Scan for the cell matching the given text and deliver its (X, Y) coordinate at center. 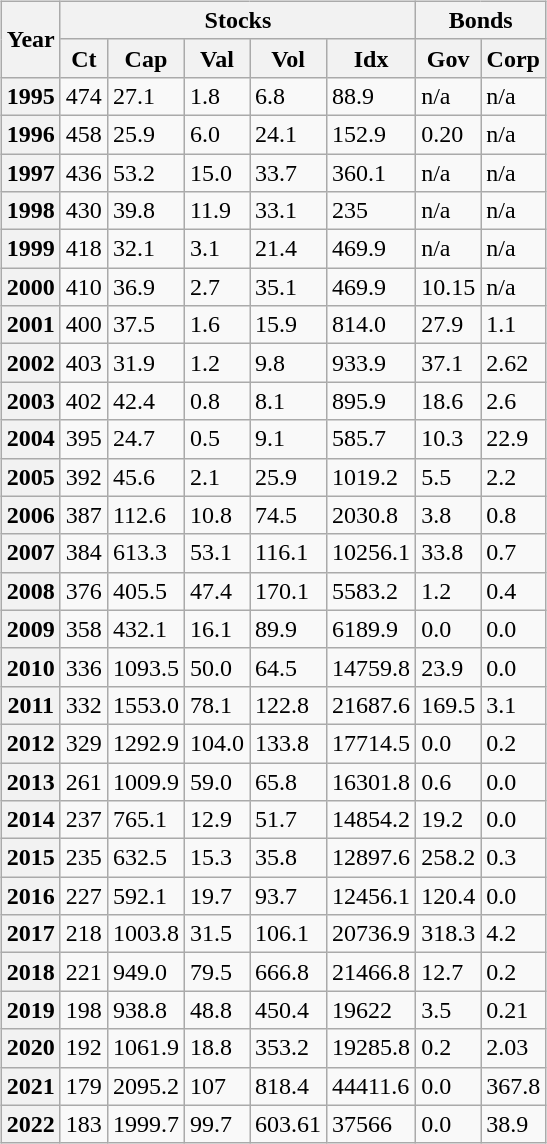
2013 (30, 781)
120.4 (448, 896)
1999 (30, 249)
152.9 (372, 134)
603.61 (288, 1124)
19285.8 (372, 1048)
Stocks (238, 20)
37.1 (448, 363)
2021 (30, 1086)
10.15 (448, 287)
458 (84, 134)
1997 (30, 173)
0.21 (514, 1010)
14854.2 (372, 820)
15.3 (216, 858)
48.8 (216, 1010)
1.6 (216, 325)
32.1 (146, 249)
12456.1 (372, 896)
395 (84, 439)
39.8 (146, 211)
45.6 (146, 477)
2.2 (514, 477)
410 (84, 287)
Val (216, 58)
2.03 (514, 1048)
2010 (30, 667)
2019 (30, 1010)
11.9 (216, 211)
4.2 (514, 934)
3.8 (448, 515)
1998 (30, 211)
2030.8 (372, 515)
5583.2 (372, 591)
400 (84, 325)
430 (84, 211)
3.5 (448, 1010)
2014 (30, 820)
15.9 (288, 325)
1009.9 (146, 781)
198 (84, 1010)
0.6 (448, 781)
6.0 (216, 134)
353.2 (288, 1048)
192 (84, 1048)
33.8 (448, 553)
22.9 (514, 439)
332 (84, 705)
2095.2 (146, 1086)
2015 (30, 858)
367.8 (514, 1086)
2001 (30, 325)
938.8 (146, 1010)
31.9 (146, 363)
24.1 (288, 134)
89.9 (288, 629)
21466.8 (372, 972)
432.1 (146, 629)
Idx (372, 58)
949.0 (146, 972)
183 (84, 1124)
107 (216, 1086)
2016 (30, 896)
0.20 (448, 134)
0.4 (514, 591)
2017 (30, 934)
64.5 (288, 667)
79.5 (216, 972)
2022 (30, 1124)
258.2 (448, 858)
35.8 (288, 858)
0.7 (514, 553)
592.1 (146, 896)
2009 (30, 629)
133.8 (288, 743)
0.3 (514, 858)
6.8 (288, 96)
329 (84, 743)
2011 (30, 705)
384 (84, 553)
436 (84, 173)
112.6 (146, 515)
33.7 (288, 173)
47.4 (216, 591)
Gov (448, 58)
16301.8 (372, 781)
2.1 (216, 477)
402 (84, 401)
613.3 (146, 553)
33.1 (288, 211)
36.9 (146, 287)
Vol (288, 58)
1003.8 (146, 934)
24.7 (146, 439)
221 (84, 972)
88.9 (372, 96)
261 (84, 781)
6189.9 (372, 629)
895.9 (372, 401)
59.0 (216, 781)
12.7 (448, 972)
14759.8 (372, 667)
104.0 (216, 743)
405.5 (146, 591)
376 (84, 591)
336 (84, 667)
585.7 (372, 439)
65.8 (288, 781)
5.5 (448, 477)
1292.9 (146, 743)
16.1 (216, 629)
1.8 (216, 96)
1995 (30, 96)
814.0 (372, 325)
12.9 (216, 820)
9.1 (288, 439)
Cap (146, 58)
27.1 (146, 96)
2003 (30, 401)
387 (84, 515)
17714.5 (372, 743)
20736.9 (372, 934)
2007 (30, 553)
122.8 (288, 705)
Corp (514, 58)
2.7 (216, 287)
450.4 (288, 1010)
765.1 (146, 820)
666.8 (288, 972)
2006 (30, 515)
19622 (372, 1010)
2012 (30, 743)
1093.5 (146, 667)
170.1 (288, 591)
1.1 (514, 325)
51.7 (288, 820)
50.0 (216, 667)
227 (84, 896)
474 (84, 96)
93.7 (288, 896)
35.1 (288, 287)
116.1 (288, 553)
21687.6 (372, 705)
2002 (30, 363)
18.6 (448, 401)
2008 (30, 591)
99.7 (216, 1124)
23.9 (448, 667)
1553.0 (146, 705)
169.5 (448, 705)
0.5 (216, 439)
179 (84, 1086)
2.6 (514, 401)
44411.6 (372, 1086)
1061.9 (146, 1048)
74.5 (288, 515)
12897.6 (372, 858)
27.9 (448, 325)
Ct (84, 58)
218 (84, 934)
392 (84, 477)
418 (84, 249)
237 (84, 820)
42.4 (146, 401)
38.9 (514, 1124)
19.7 (216, 896)
318.3 (448, 934)
Bonds (481, 20)
10.3 (448, 439)
53.1 (216, 553)
18.8 (216, 1048)
19.2 (448, 820)
2004 (30, 439)
403 (84, 363)
360.1 (372, 173)
37.5 (146, 325)
8.1 (288, 401)
1996 (30, 134)
2000 (30, 287)
2.62 (514, 363)
10.8 (216, 515)
818.4 (288, 1086)
2005 (30, 477)
15.0 (216, 173)
2018 (30, 972)
632.5 (146, 858)
9.8 (288, 363)
1999.7 (146, 1124)
1019.2 (372, 477)
358 (84, 629)
10256.1 (372, 553)
106.1 (288, 934)
21.4 (288, 249)
78.1 (216, 705)
53.2 (146, 173)
37566 (372, 1124)
933.9 (372, 363)
Year (30, 39)
2020 (30, 1048)
31.5 (216, 934)
